Pinpoint the cell where the given text exists, returning its (X, Y) midpoint coordinate. 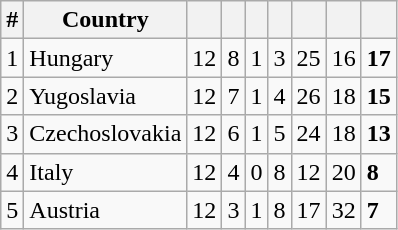
2 (12, 96)
Austria (106, 210)
0 (256, 172)
# (12, 20)
Yugoslavia (106, 96)
16 (344, 58)
Country (106, 20)
15 (378, 96)
Italy (106, 172)
13 (378, 134)
20 (344, 172)
Czechoslovakia (106, 134)
32 (344, 210)
26 (308, 96)
25 (308, 58)
6 (234, 134)
Hungary (106, 58)
24 (308, 134)
